Pinpoint the cell where the given text exists, returning its (X, Y) midpoint coordinate. 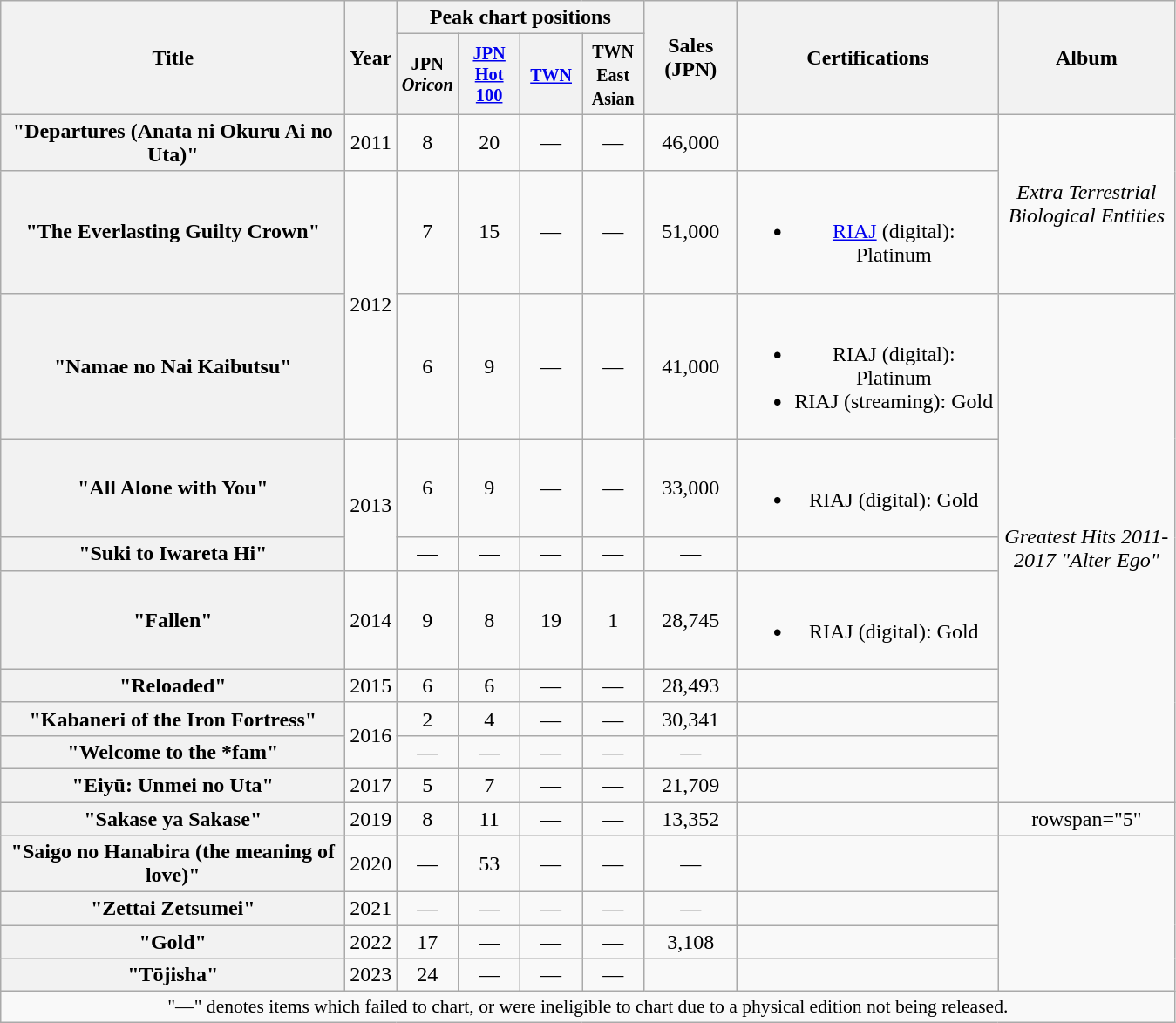
2011 (371, 143)
5 (427, 785)
Certifications (868, 58)
2022 (371, 942)
"Tōjisha" (173, 975)
3,108 (690, 942)
"—" denotes items which failed to chart, or were ineligible to chart due to a physical edition not being released. (588, 1007)
Greatest Hits 2011-2017 "Alter Ego" (1086, 548)
33,000 (690, 488)
15 (490, 232)
"Suki to Iwareta Hi" (173, 554)
1 (614, 619)
2016 (371, 735)
"Saigo no Hanabira (the meaning of love)" (173, 863)
2014 (371, 619)
46,000 (690, 143)
2017 (371, 785)
20 (490, 143)
11 (490, 819)
13,352 (690, 819)
21,709 (690, 785)
JPN Hot 100 (490, 74)
"Departures (Anata ni Okuru Ai no Uta)" (173, 143)
RIAJ (digital): Platinum (868, 232)
Peak chart positions (520, 17)
"Namae no Nai Kaibutsu" (173, 366)
24 (427, 975)
Title (173, 58)
2019 (371, 819)
17 (427, 942)
41,000 (690, 366)
"Gold" (173, 942)
"The Everlasting Guilty Crown" (173, 232)
"Kabaneri of the Iron Fortress" (173, 719)
2020 (371, 863)
RIAJ (digital): PlatinumRIAJ (streaming): Gold (868, 366)
JPN Oricon (427, 74)
Year (371, 58)
TWN East Asian (614, 74)
28,493 (690, 685)
Extra Terrestrial Biological Entities (1086, 204)
2023 (371, 975)
rowspan="5" (1086, 819)
TWN (551, 74)
"Welcome to the *fam" (173, 752)
2021 (371, 909)
"All Alone with You" (173, 488)
2 (427, 719)
30,341 (690, 719)
4 (490, 719)
28,745 (690, 619)
"Fallen" (173, 619)
Album (1086, 58)
2015 (371, 685)
51,000 (690, 232)
2013 (371, 504)
"Zettai Zetsumei" (173, 909)
19 (551, 619)
"Sakase ya Sakase" (173, 819)
"Eiyū: Unmei no Uta" (173, 785)
Sales (JPN) (690, 58)
53 (490, 863)
2012 (371, 305)
"Reloaded" (173, 685)
